Pinpoint the cell where the given text exists, returning its (X, Y) midpoint coordinate. 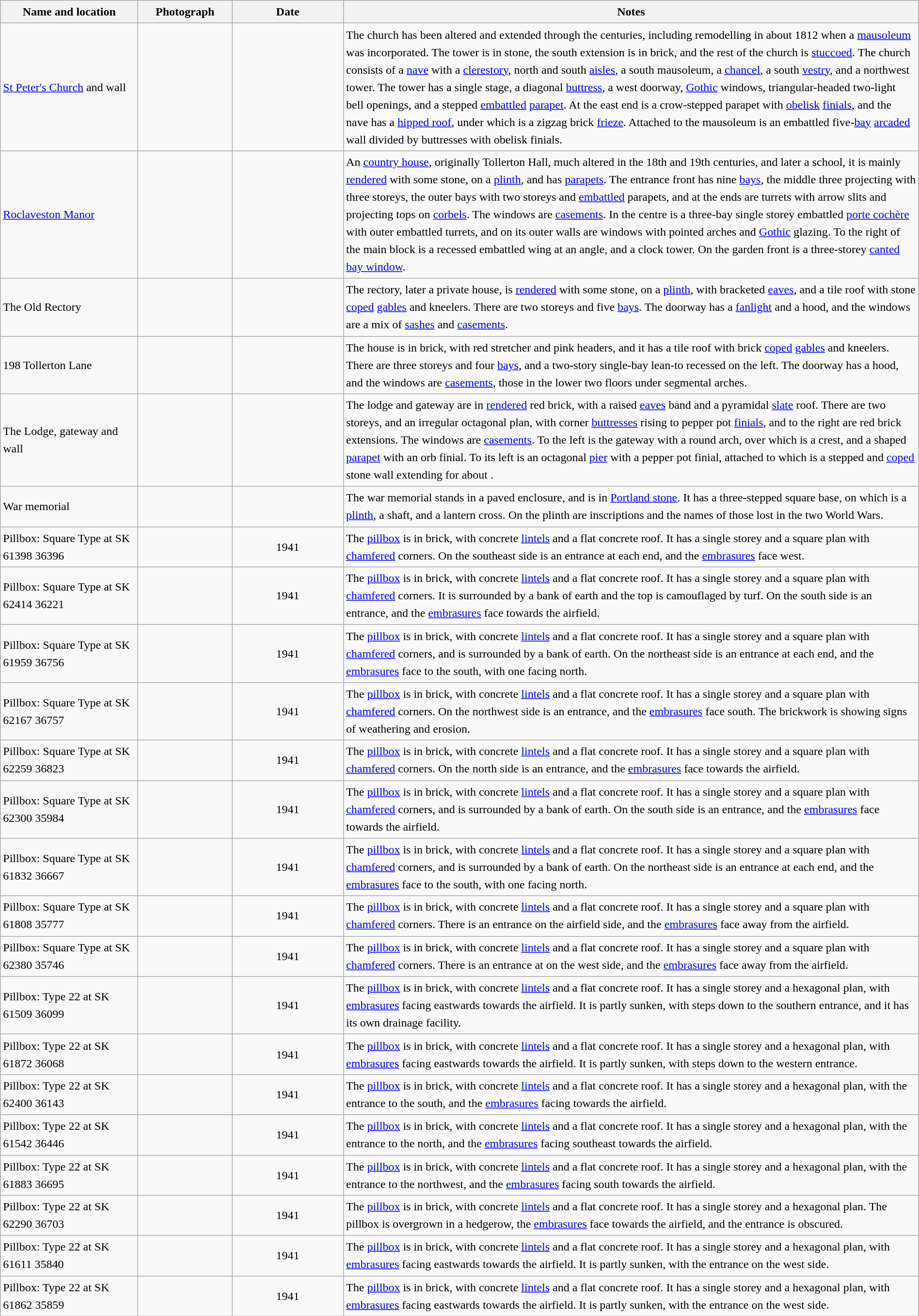
Date (288, 12)
Notes (631, 12)
Pillbox: Type 22 at SK 61509 36099 (69, 1006)
Pillbox: Square Type at SK 61398 36396 (69, 547)
The Lodge, gateway and wall (69, 440)
The Old Rectory (69, 307)
Pillbox: Square Type at SK 62414 36221 (69, 595)
Photograph (185, 12)
198 Tollerton Lane (69, 365)
Pillbox: Square Type at SK 61959 36756 (69, 654)
Pillbox: Square Type at SK 61832 36667 (69, 867)
Pillbox: Type 22 at SK 61611 35840 (69, 1256)
Pillbox: Type 22 at SK 61883 36695 (69, 1175)
Pillbox: Square Type at SK 62380 35746 (69, 956)
Roclaveston Manor (69, 214)
Pillbox: Square Type at SK 62300 35984 (69, 810)
St Peter's Church and wall (69, 87)
Pillbox: Type 22 at SK 61862 35859 (69, 1296)
Pillbox: Type 22 at SK 61542 36446 (69, 1135)
Pillbox: Type 22 at SK 62400 36143 (69, 1095)
War memorial (69, 506)
Pillbox: Square Type at SK 62167 36757 (69, 711)
Pillbox: Square Type at SK 62259 36823 (69, 760)
Pillbox: Square Type at SK 61808 35777 (69, 916)
Pillbox: Type 22 at SK 61872 36068 (69, 1054)
Pillbox: Type 22 at SK 62290 36703 (69, 1215)
Name and location (69, 12)
